For the text-containing cell, return its midpoint in (x, y) coordinate format. 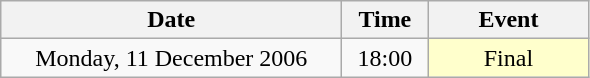
Event (508, 20)
Monday, 11 December 2006 (172, 58)
Final (508, 58)
Date (172, 20)
Time (385, 20)
18:00 (385, 58)
